Determine the [x, y] coordinate at the center of the cell enclosing the given text.  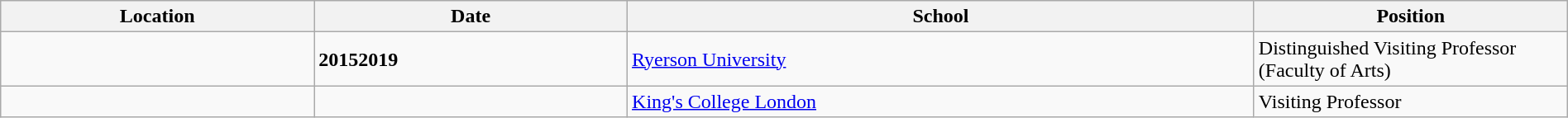
Date [471, 17]
Visiting Professor [1411, 101]
Distinguished Visiting Professor (Faculty of Arts) [1411, 59]
School [941, 17]
Position [1411, 17]
Location [157, 17]
20152019 [471, 59]
King's College London [941, 101]
Ryerson University [941, 59]
